Find where the given text appears and provide that cell's center as (X, Y) coordinate. 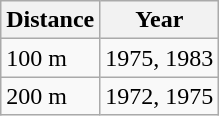
1975, 1983 (160, 58)
Distance (50, 20)
200 m (50, 96)
1972, 1975 (160, 96)
Year (160, 20)
100 m (50, 58)
